Detect which cell encompasses the target text, then output its [x, y] center coordinate. 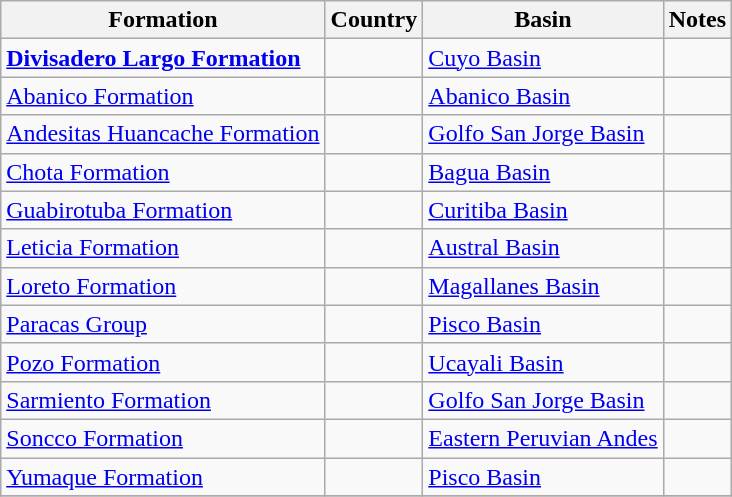
Austral Basin [543, 248]
Notes [697, 20]
Divisadero Largo Formation [163, 58]
Soncco Formation [163, 438]
Basin [543, 20]
Loreto Formation [163, 286]
Sarmiento Formation [163, 400]
Country [374, 20]
Bagua Basin [543, 172]
Curitiba Basin [543, 210]
Andesitas Huancache Formation [163, 134]
Chota Formation [163, 172]
Formation [163, 20]
Abanico Basin [543, 96]
Cuyo Basin [543, 58]
Pozo Formation [163, 362]
Guabirotuba Formation [163, 210]
Magallanes Basin [543, 286]
Yumaque Formation [163, 477]
Ucayali Basin [543, 362]
Abanico Formation [163, 96]
Eastern Peruvian Andes [543, 438]
Leticia Formation [163, 248]
Paracas Group [163, 324]
